Locate the cell with the specified text and output its [x, y] center coordinate. 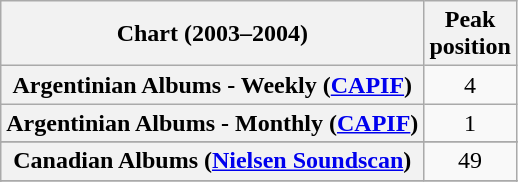
Argentinian Albums - Monthly (CAPIF) [212, 123]
Argentinian Albums - Weekly (CAPIF) [212, 85]
Peakposition [470, 34]
1 [470, 123]
4 [470, 85]
49 [470, 161]
Canadian Albums (Nielsen Soundscan) [212, 161]
Chart (2003–2004) [212, 34]
